Return the (X, Y) coordinate for the center point of the cell that contains the specified text.  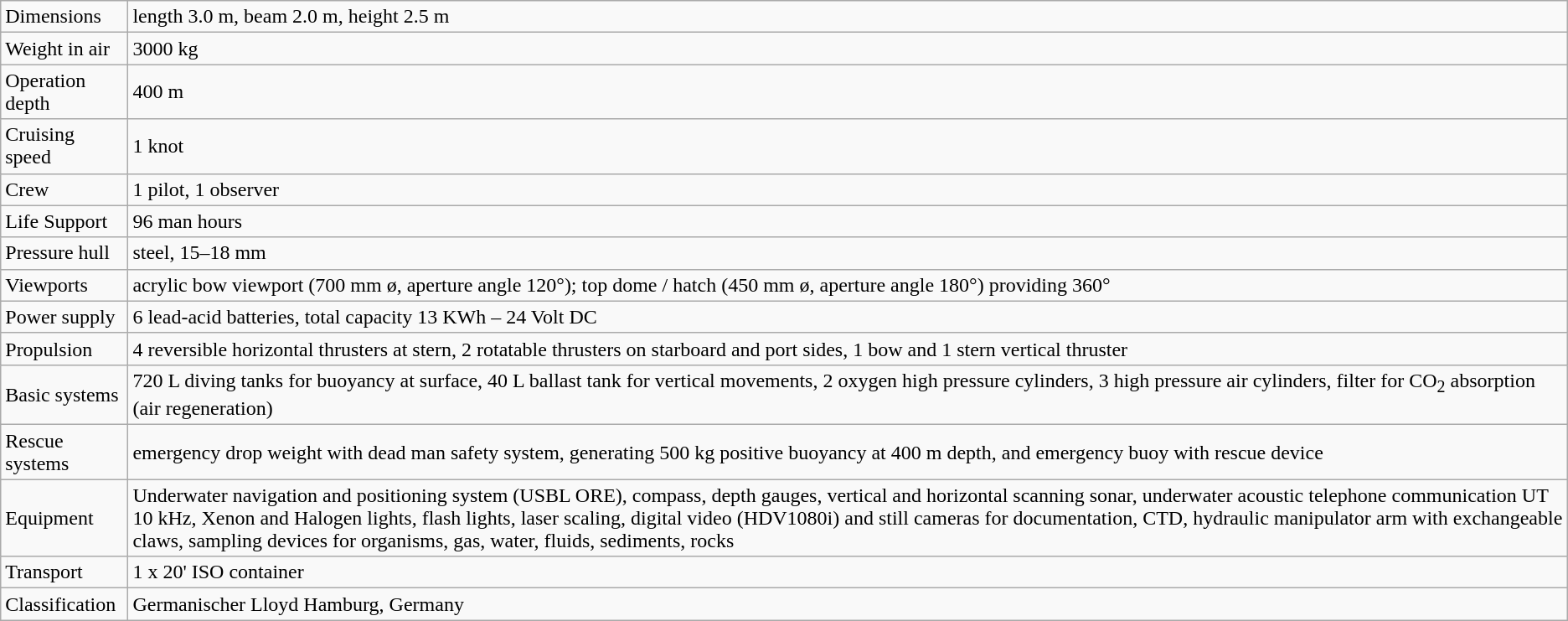
Weight in air (64, 49)
length 3.0 m, beam 2.0 m, height 2.5 m (848, 17)
acrylic bow viewport (700 mm ø, aperture angle 120°); top dome / hatch (450 mm ø, aperture angle 180°) providing 360° (848, 285)
Life Support (64, 221)
Pressure hull (64, 253)
Rescue systems (64, 453)
6 lead-acid batteries, total capacity 13 KWh – 24 Volt DC (848, 317)
1 knot (848, 146)
4 reversible horizontal thrusters at stern, 2 rotatable thrusters on starboard and port sides, 1 bow and 1 stern vertical thruster (848, 349)
Viewports (64, 285)
Dimensions (64, 17)
emergency drop weight with dead man safety system, generating 500 kg positive buoyancy at 400 m depth, and emergency buoy with rescue device (848, 453)
1 x 20' ISO container (848, 572)
Operation depth (64, 92)
Transport (64, 572)
1 pilot, 1 observer (848, 189)
Cruising speed (64, 146)
Basic systems (64, 394)
Propulsion (64, 349)
96 man hours (848, 221)
Equipment (64, 518)
400 m (848, 92)
Power supply (64, 317)
3000 kg (848, 49)
steel, 15–18 mm (848, 253)
Germanischer Lloyd Hamburg, Germany (848, 604)
Crew (64, 189)
Classification (64, 604)
